Pinpoint the cell where the given text exists, returning its (X, Y) midpoint coordinate. 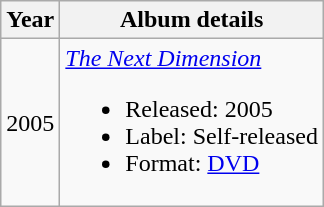
The Next DimensionReleased: 2005Label: Self-releasedFormat: DVD (192, 122)
Album details (192, 20)
2005 (30, 122)
Year (30, 20)
